From the cell containing the given text, extract its center point as [x, y] coordinate. 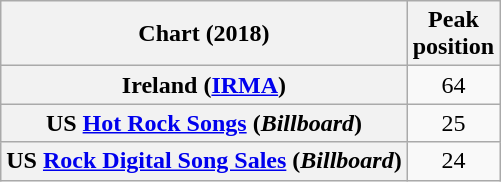
25 [453, 123]
24 [453, 161]
Ireland (IRMA) [204, 85]
US Hot Rock Songs (Billboard) [204, 123]
Chart (2018) [204, 34]
Peakposition [453, 34]
US Rock Digital Song Sales (Billboard) [204, 161]
64 [453, 85]
